Search for the cell housing the specified text and yield its [X, Y] center coordinate. 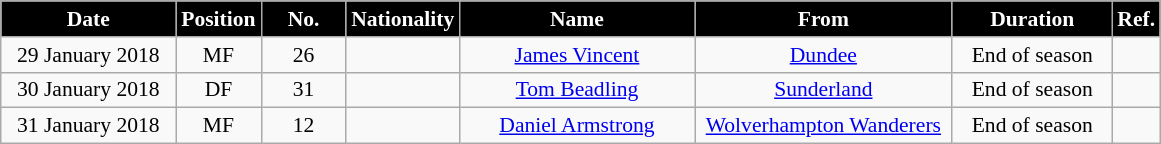
Position [218, 19]
Date [88, 19]
31 January 2018 [88, 126]
James Vincent [576, 55]
Duration [1032, 19]
From [824, 19]
12 [304, 126]
Tom Beadling [576, 90]
Dundee [824, 55]
Name [576, 19]
No. [304, 19]
Wolverhampton Wanderers [824, 126]
Ref. [1136, 19]
Daniel Armstrong [576, 126]
DF [218, 90]
31 [304, 90]
30 January 2018 [88, 90]
29 January 2018 [88, 55]
Nationality [402, 19]
26 [304, 55]
Sunderland [824, 90]
